Extract the (x, y) coordinate from the center of the cell holding the provided text.  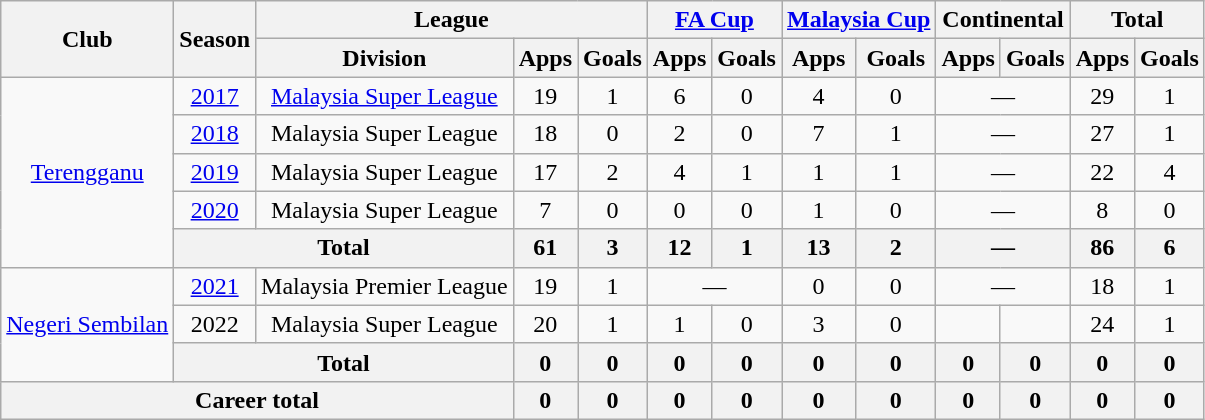
27 (1102, 134)
Malaysia Premier League (385, 286)
Club (88, 39)
13 (819, 248)
20 (545, 324)
Career total (257, 400)
86 (1102, 248)
2019 (215, 172)
8 (1102, 210)
Division (385, 58)
Negeri Sembilan (88, 324)
FA Cup (714, 20)
2022 (215, 324)
12 (679, 248)
Continental (1003, 20)
2018 (215, 134)
2017 (215, 96)
Terengganu (88, 172)
2021 (215, 286)
29 (1102, 96)
61 (545, 248)
Season (215, 39)
22 (1102, 172)
17 (545, 172)
2020 (215, 210)
24 (1102, 324)
League (452, 20)
Malaysia Cup (859, 20)
